Find where the given text appears and provide that cell's center as (X, Y) coordinate. 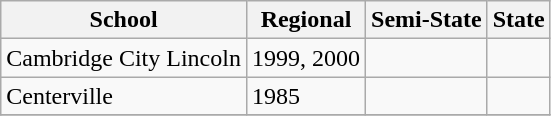
Centerville (124, 96)
Regional (306, 20)
Cambridge City Lincoln (124, 58)
School (124, 20)
1999, 2000 (306, 58)
1985 (306, 96)
State (518, 20)
Semi-State (427, 20)
